Capture the cell that displays the provided text and extract its (x, y) central coordinate. 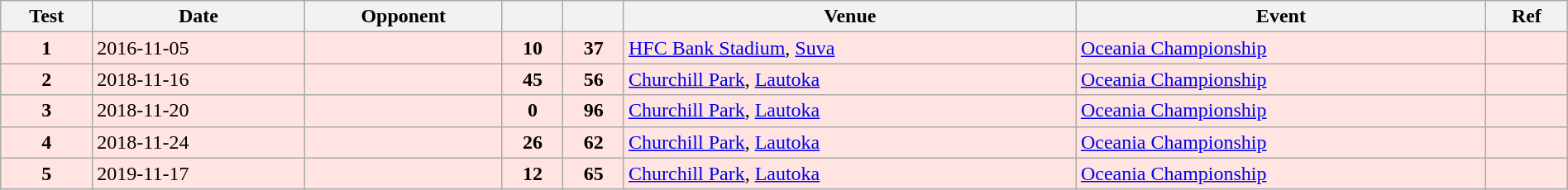
HFC Bank Stadium, Suva (850, 48)
62 (594, 142)
Ref (1527, 17)
45 (533, 79)
37 (594, 48)
2016-11-05 (198, 48)
2018-11-20 (198, 111)
0 (533, 111)
12 (533, 173)
Date (198, 17)
26 (533, 142)
56 (594, 79)
Event (1280, 17)
3 (46, 111)
2018-11-24 (198, 142)
2018-11-16 (198, 79)
96 (594, 111)
Opponent (404, 17)
1 (46, 48)
Venue (850, 17)
10 (533, 48)
2 (46, 79)
65 (594, 173)
4 (46, 142)
Test (46, 17)
2019-11-17 (198, 173)
5 (46, 173)
